Capture the cell that displays the provided text and extract its [x, y] central coordinate. 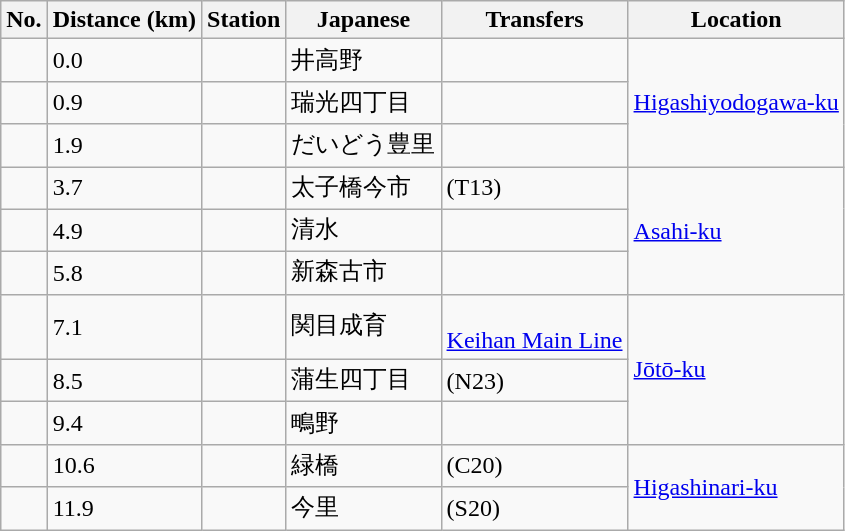
だいどう豊里 [364, 146]
Asahi-ku [736, 230]
Station [244, 20]
Jōtō-ku [736, 369]
0.9 [124, 102]
(T13) [534, 188]
8.5 [124, 380]
太子橋今市 [364, 188]
11.9 [124, 508]
Higashiyodogawa-ku [736, 103]
(N23) [534, 380]
(C20) [534, 466]
1.9 [124, 146]
(S20) [534, 508]
No. [24, 20]
今里 [364, 508]
7.1 [124, 326]
瑞光四丁目 [364, 102]
10.6 [124, 466]
新森古市 [364, 274]
Japanese [364, 20]
関目成育 [364, 326]
鴫野 [364, 424]
5.8 [124, 274]
Location [736, 20]
清水 [364, 230]
3.7 [124, 188]
井高野 [364, 60]
9.4 [124, 424]
蒲生四丁目 [364, 380]
4.9 [124, 230]
Keihan Main Line [534, 326]
Transfers [534, 20]
Higashinari-ku [736, 486]
Distance (km) [124, 20]
緑橋 [364, 466]
0.0 [124, 60]
